Return the (X, Y) coordinate for the center point of the cell that contains the specified text.  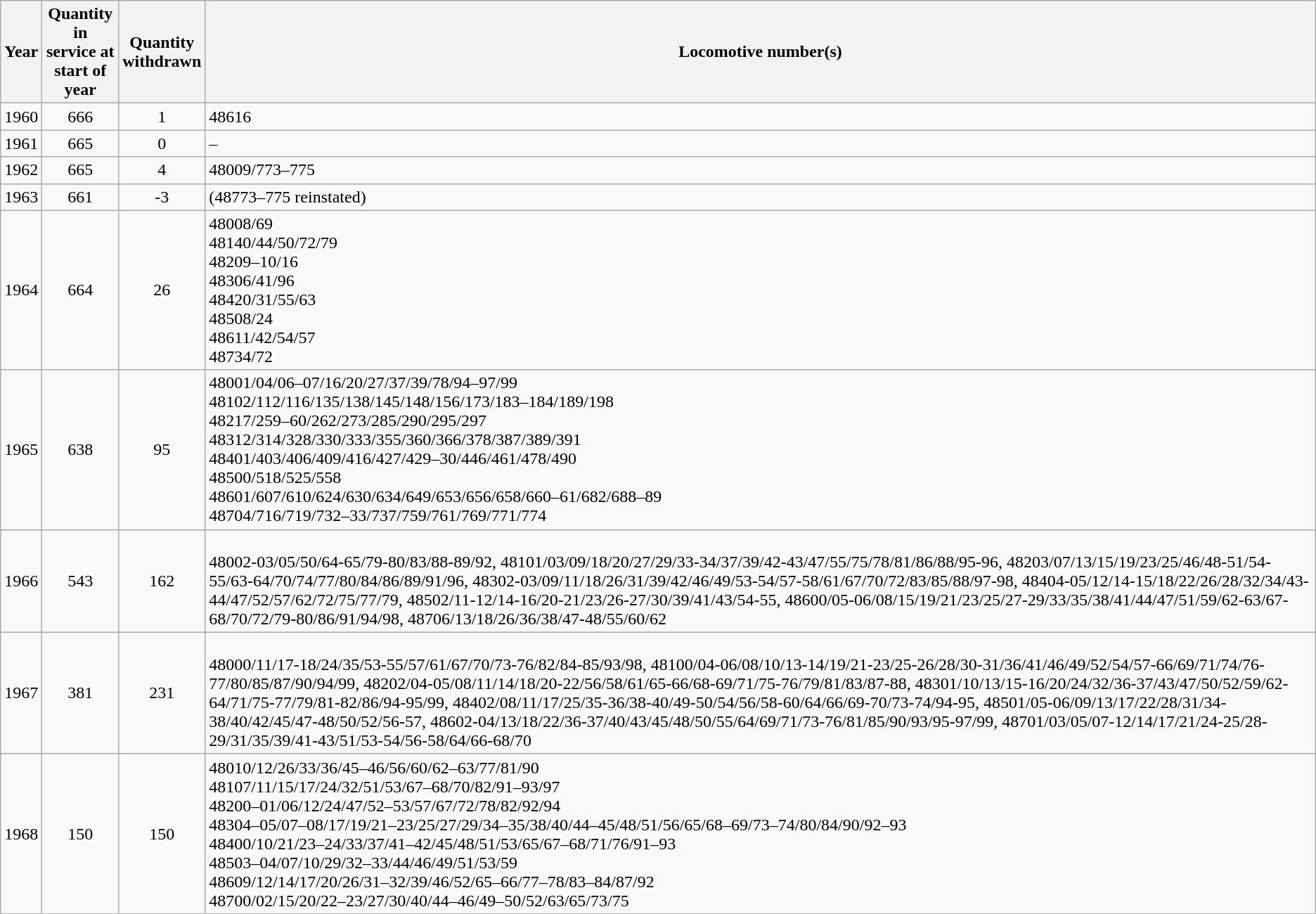
664 (80, 290)
1968 (21, 834)
1965 (21, 450)
638 (80, 450)
1962 (21, 170)
95 (162, 450)
Locomotive number(s) (761, 52)
1966 (21, 581)
Year (21, 52)
0 (162, 143)
1 (162, 117)
162 (162, 581)
26 (162, 290)
666 (80, 117)
48008/6948140/44/50/72/7948209–10/1648306/41/9648420/31/55/6348508/2448611/42/54/5748734/72 (761, 290)
-3 (162, 197)
1963 (21, 197)
48009/773–775 (761, 170)
543 (80, 581)
231 (162, 693)
(48773–775 reinstated) (761, 197)
661 (80, 197)
1964 (21, 290)
– (761, 143)
1961 (21, 143)
Quantitywithdrawn (162, 52)
4 (162, 170)
48616 (761, 117)
1960 (21, 117)
1967 (21, 693)
381 (80, 693)
Quantity inservice atstart of year (80, 52)
